Scan for the cell matching the given text and deliver its [X, Y] coordinate at center. 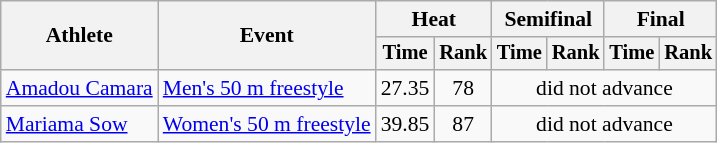
Mariama Sow [80, 124]
Event [267, 36]
Final [660, 19]
Amadou Camara [80, 88]
27.35 [406, 88]
Men's 50 m freestyle [267, 88]
Women's 50 m freestyle [267, 124]
Semifinal [548, 19]
Heat [434, 19]
Athlete [80, 36]
39.85 [406, 124]
78 [463, 88]
87 [463, 124]
